Provide the [x, y] coordinate of the cell's center where the given text is located.  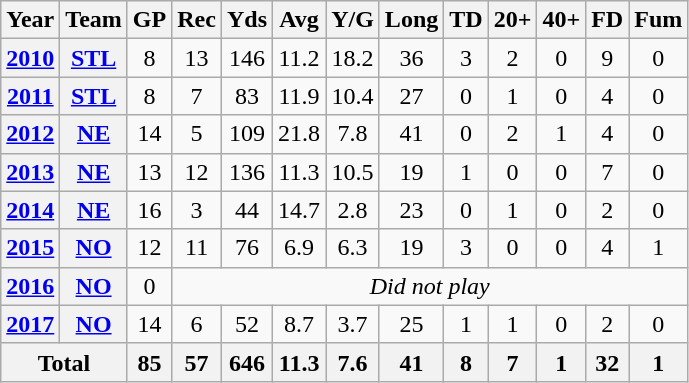
40+ [562, 20]
109 [246, 134]
2013 [30, 172]
2016 [30, 286]
2011 [30, 96]
25 [411, 324]
27 [411, 96]
5 [197, 134]
52 [246, 324]
9 [608, 58]
14.7 [300, 210]
8.7 [300, 324]
6 [197, 324]
57 [197, 362]
85 [149, 362]
TD [466, 20]
Avg [300, 20]
83 [246, 96]
10.5 [353, 172]
FD [608, 20]
2014 [30, 210]
6.3 [353, 248]
2017 [30, 324]
136 [246, 172]
Did not play [430, 286]
7.6 [353, 362]
21.8 [300, 134]
3.7 [353, 324]
Total [64, 362]
Yds [246, 20]
Fum [658, 20]
76 [246, 248]
20+ [512, 20]
10.4 [353, 96]
Team [94, 20]
GP [149, 20]
2.8 [353, 210]
6.9 [300, 248]
Year [30, 20]
2015 [30, 248]
23 [411, 210]
11.9 [300, 96]
11.2 [300, 58]
Rec [197, 20]
2012 [30, 134]
7.8 [353, 134]
44 [246, 210]
Y/G [353, 20]
32 [608, 362]
11 [197, 248]
18.2 [353, 58]
2010 [30, 58]
16 [149, 210]
36 [411, 58]
646 [246, 362]
146 [246, 58]
Long [411, 20]
